Scan for the cell matching the given text and deliver its (x, y) coordinate at center. 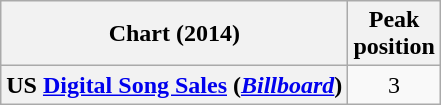
US Digital Song Sales (Billboard) (174, 85)
3 (394, 85)
Chart (2014) (174, 34)
Peak position (394, 34)
